Output the (X, Y) coordinate of the center of the cell containing the given text.  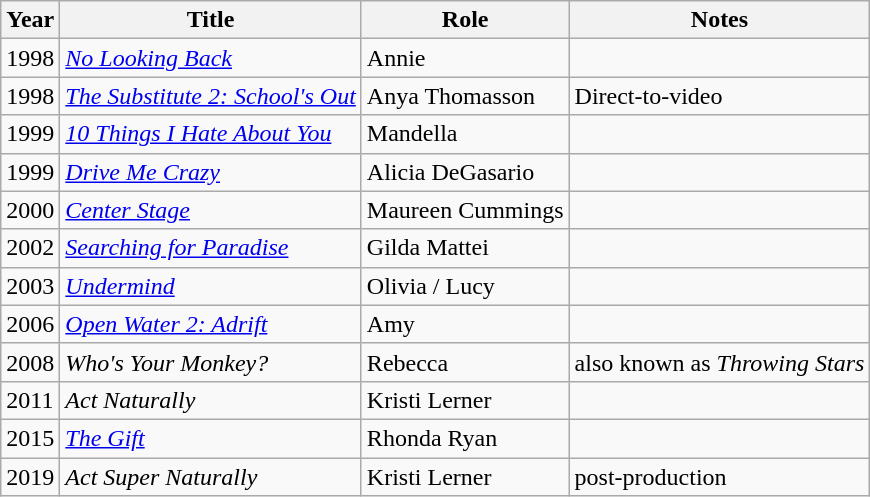
Direct-to-video (720, 96)
Rebecca (465, 362)
Notes (720, 20)
2003 (30, 286)
Role (465, 20)
2002 (30, 248)
Center Stage (211, 210)
Searching for Paradise (211, 248)
Undermind (211, 286)
also known as Throwing Stars (720, 362)
Open Water 2: Adrift (211, 324)
Maureen Cummings (465, 210)
Mandella (465, 134)
Anya Thomasson (465, 96)
Alicia DeGasario (465, 172)
Who's Your Monkey? (211, 362)
10 Things I Hate About You (211, 134)
Rhonda Ryan (465, 438)
Act Super Naturally (211, 477)
Title (211, 20)
Olivia / Lucy (465, 286)
No Looking Back (211, 58)
2006 (30, 324)
The Gift (211, 438)
Annie (465, 58)
post-production (720, 477)
2015 (30, 438)
Gilda Mattei (465, 248)
Drive Me Crazy (211, 172)
2019 (30, 477)
Amy (465, 324)
The Substitute 2: School's Out (211, 96)
2011 (30, 400)
Year (30, 20)
2000 (30, 210)
Act Naturally (211, 400)
2008 (30, 362)
